Provide the [X, Y] coordinate of the cell's center where the given text is located.  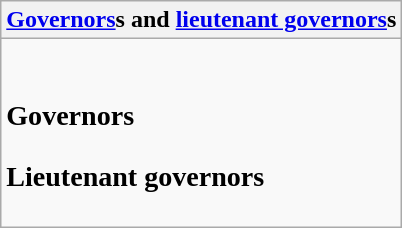
Governorss and lieutenant governorss [202, 20]
GovernorsLieutenant governors [202, 133]
